Search for the cell housing the specified text and yield its [x, y] center coordinate. 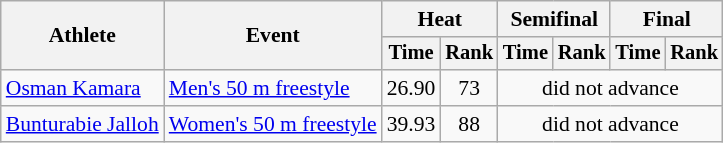
26.90 [412, 88]
Athlete [82, 36]
39.93 [412, 124]
Men's 50 m freestyle [273, 88]
Heat [440, 19]
Event [273, 36]
Final [666, 19]
Women's 50 m freestyle [273, 124]
Osman Kamara [82, 88]
Bunturabie Jalloh [82, 124]
88 [469, 124]
Semifinal [554, 19]
73 [469, 88]
